Output the (x, y) coordinate of the center of the cell containing the given text.  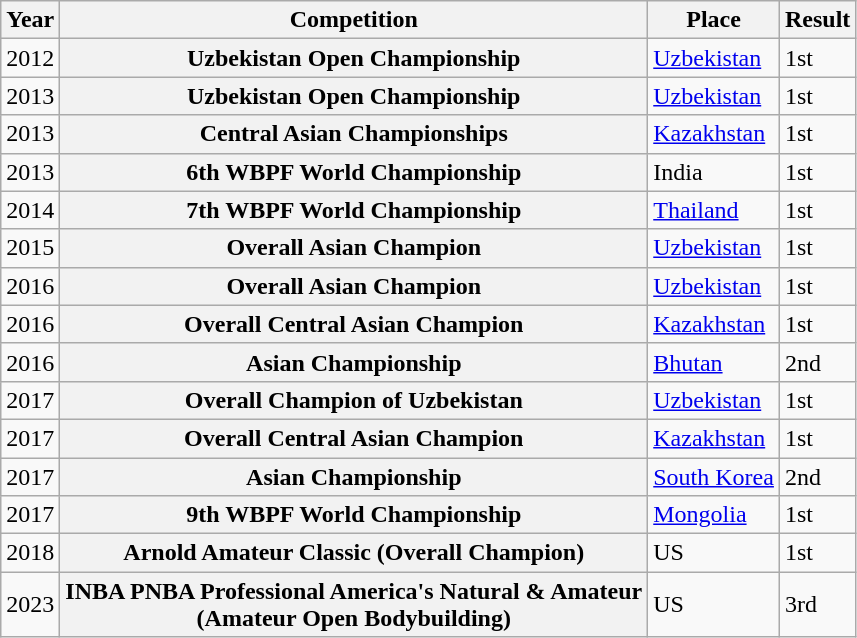
Central Asian Championships (354, 134)
Overall Champion of Uzbekistan (354, 400)
India (714, 172)
Thailand (714, 210)
2023 (30, 604)
3rd (817, 604)
Result (817, 20)
6th WBPF World Championship (354, 172)
Arnold Amateur Classic (Overall Champion) (354, 553)
9th WBPF World Championship (354, 515)
Place (714, 20)
2012 (30, 58)
Year (30, 20)
South Korea (714, 477)
Competition (354, 20)
2015 (30, 248)
2014 (30, 210)
7th WBPF World Championship (354, 210)
2018 (30, 553)
Bhutan (714, 362)
INBA PNBA Professional America's Natural & Amateur(Amateur Open Bodybuilding) (354, 604)
Mongolia (714, 515)
